Scan for the cell matching the given text and deliver its [X, Y] coordinate at center. 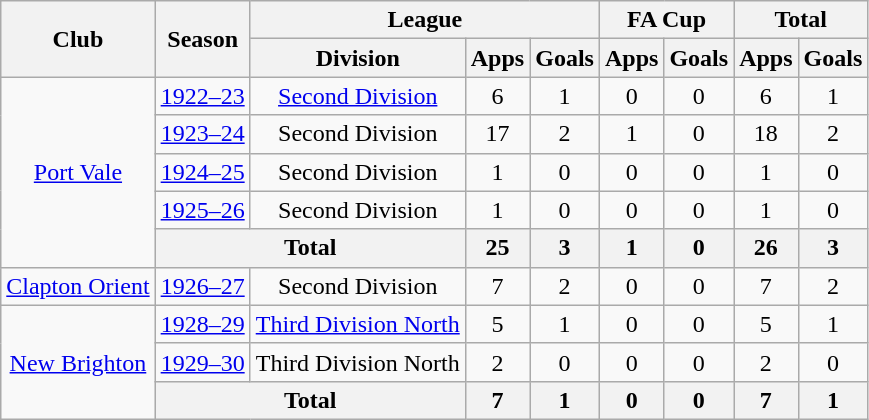
FA Cup [666, 20]
1922–23 [202, 96]
1925–26 [202, 210]
League [424, 20]
17 [497, 134]
Port Vale [78, 172]
25 [497, 248]
New Brighton [78, 362]
1929–30 [202, 362]
Season [202, 39]
1923–24 [202, 134]
Clapton Orient [78, 286]
Club [78, 39]
1928–29 [202, 324]
26 [766, 248]
1924–25 [202, 172]
Division [358, 58]
1926–27 [202, 286]
18 [766, 134]
